Capture the cell that displays the provided text and extract its (x, y) central coordinate. 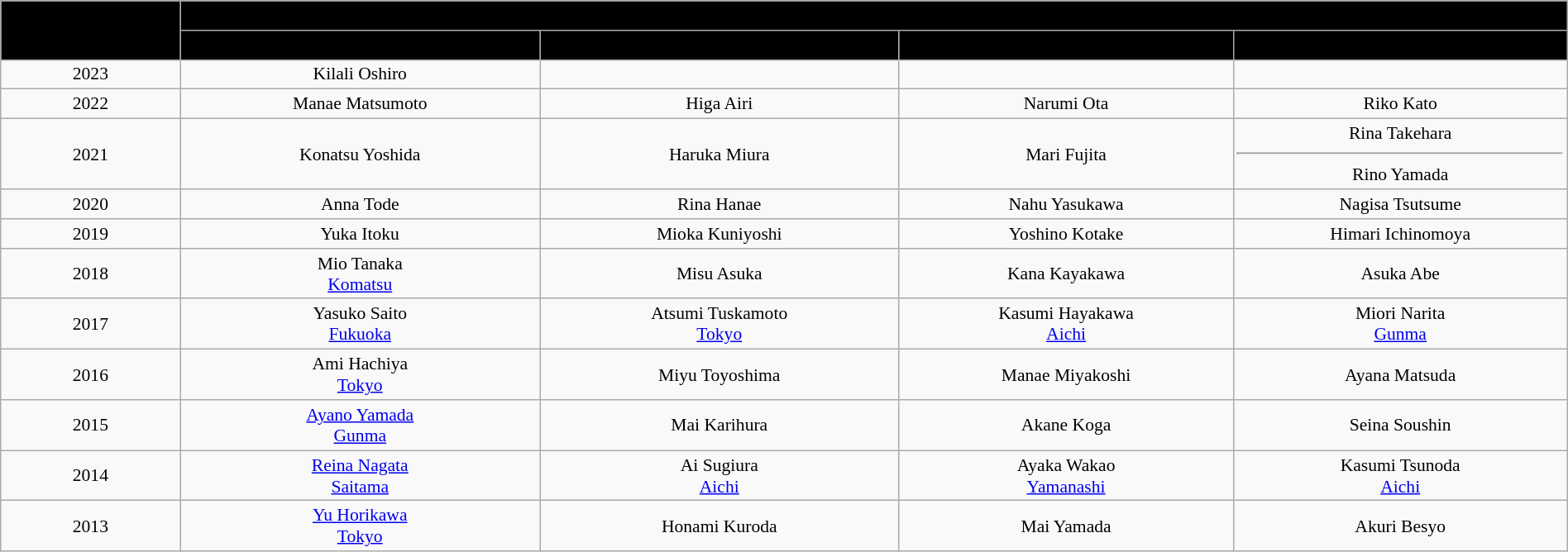
Miyu Toyoshima (719, 375)
Earth (361, 45)
2019 (91, 234)
Manae Matsumoto (361, 104)
Konatsu Yoshida (361, 155)
Akuri Besyo (1400, 526)
Reina NagataSaitama (361, 476)
2021 (91, 155)
Miori NaritaGunma (1400, 324)
Narumi Ota (1066, 104)
2014 (91, 476)
Ayana Matsuda (1400, 375)
Mai Karihura (719, 425)
Ayaka WakaoYamanashi (1066, 476)
Kasumi TsunodaAichi (1400, 476)
Mio TanakaKomatsu (361, 274)
Rina TakeharaRino Yamada (1400, 155)
Year (91, 30)
Anna Tode (361, 204)
Haruka Miura (719, 155)
Himari Ichinomoya (1400, 234)
Yasuko SaitoFukuoka (361, 324)
Nahu Yasukawa (1066, 204)
2015 (91, 425)
Higa Airi (719, 104)
Manae Miyakoshi (1066, 375)
2023 (91, 74)
Rina Hanae (719, 204)
Air (719, 45)
2022 (91, 104)
Mai Yamada (1066, 526)
2013 (91, 526)
Asuka Abe (1400, 274)
Nagisa Tsutsume (1400, 204)
Atsumi TuskamotoTokyo (719, 324)
Water (1066, 45)
Akane Koga (1066, 425)
Kana Kayakawa (1066, 274)
Honami Kuroda (719, 526)
Ami HachiyaTokyo (361, 375)
2016 (91, 375)
Kasumi HayakawaAichi (1066, 324)
Yu HorikawaTokyo (361, 526)
Mioka Kuniyoshi (719, 234)
Mari Fujita (1066, 155)
Riko Kato (1400, 104)
2018 (91, 274)
2020 (91, 204)
Yuka Itoku (361, 234)
Misu Asuka (719, 274)
Ayano YamadaGunma (361, 425)
2017 (91, 324)
Yoshino Kotake (1066, 234)
Kilali Oshiro (361, 74)
Ai SugiuraAichi (719, 476)
Seina Soushin (1400, 425)
Fire (1400, 45)
Miss Earth Japan Elemental Court Titlists (873, 16)
